Identify which cell holds the provided text, then report its (x, y) central coordinate. 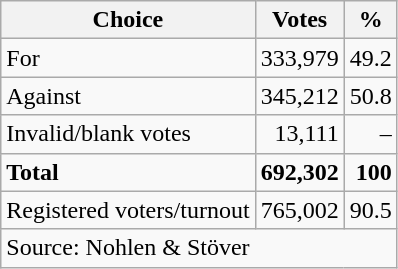
49.2 (370, 58)
13,111 (300, 134)
Total (128, 172)
Against (128, 96)
333,979 (300, 58)
– (370, 134)
765,002 (300, 210)
Votes (300, 20)
% (370, 20)
For (128, 58)
Registered voters/turnout (128, 210)
Source: Nohlen & Stöver (199, 248)
Invalid/blank votes (128, 134)
Choice (128, 20)
50.8 (370, 96)
90.5 (370, 210)
100 (370, 172)
692,302 (300, 172)
345,212 (300, 96)
